Detect which cell encompasses the target text, then output its [x, y] center coordinate. 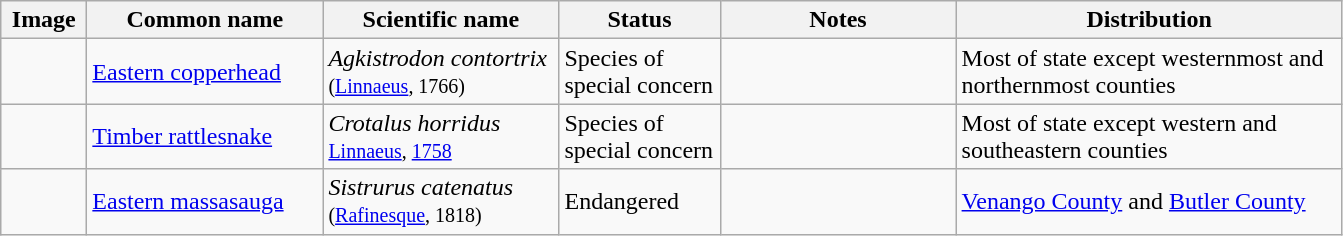
Most of state except westernmost and northernmost counties [1149, 72]
Status [640, 20]
Crotalus horridusLinnaeus, 1758 [441, 136]
Endangered [640, 202]
Eastern massasauga [205, 202]
Common name [205, 20]
Notes [838, 20]
Scientific name [441, 20]
Eastern copperhead [205, 72]
Venango County and Butler County [1149, 202]
Image [44, 20]
Distribution [1149, 20]
Agkistrodon contortrix(Linnaeus, 1766) [441, 72]
Sistrurus catenatus(Rafinesque, 1818) [441, 202]
Most of state except western and southeastern counties [1149, 136]
Timber rattlesnake [205, 136]
